Locate the cell with the specified text and output its [X, Y] center coordinate. 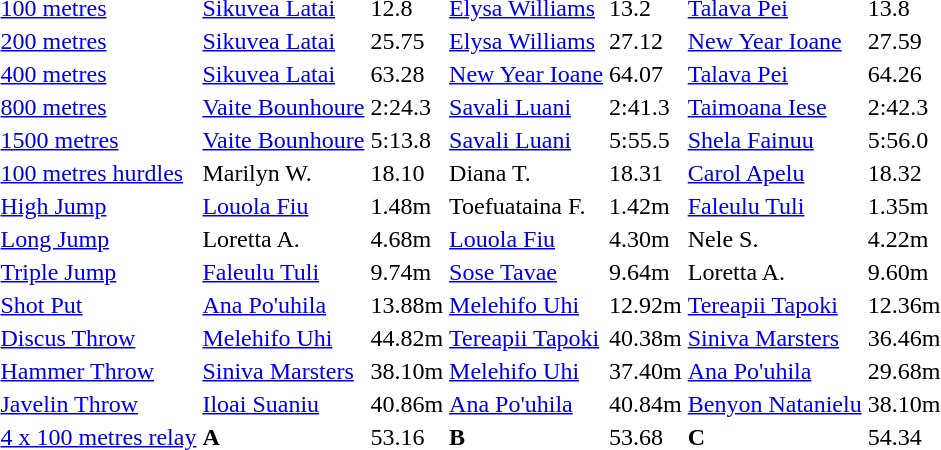
40.38m [646, 338]
63.28 [407, 74]
64.07 [646, 74]
5:55.5 [646, 140]
1.42m [646, 206]
Iloai Suaniu [284, 404]
Shela Fainuu [774, 140]
Talava Pei [774, 74]
5:13.8 [407, 140]
Toefuataina F. [526, 206]
13.88m [407, 305]
9.64m [646, 272]
37.40m [646, 371]
25.75 [407, 41]
Taimoana Iese [774, 107]
Diana T. [526, 173]
44.82m [407, 338]
4.68m [407, 239]
40.84m [646, 404]
38.10m [407, 371]
Marilyn W. [284, 173]
1.48m [407, 206]
18.10 [407, 173]
18.31 [646, 173]
9.74m [407, 272]
4.30m [646, 239]
Nele S. [774, 239]
Benyon Natanielu [774, 404]
40.86m [407, 404]
27.12 [646, 41]
Carol Apelu [774, 173]
2:41.3 [646, 107]
2:24.3 [407, 107]
Elysa Williams [526, 41]
Sose Tavae [526, 272]
12.92m [646, 305]
